Determine the (x, y) coordinate at the center of the cell enclosing the given text.  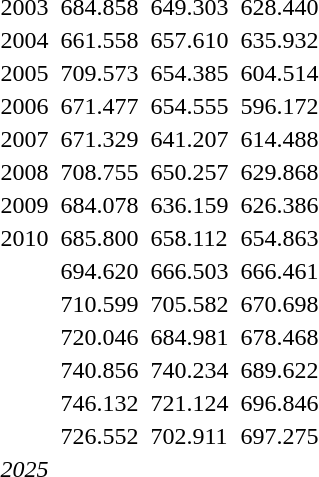
710.599 (100, 304)
746.132 (100, 403)
661.558 (100, 40)
702.911 (190, 436)
658.112 (190, 238)
705.582 (190, 304)
684.981 (190, 337)
666.503 (190, 271)
650.257 (190, 172)
740.856 (100, 370)
636.159 (190, 205)
641.207 (190, 139)
720.046 (100, 337)
671.477 (100, 106)
654.555 (190, 106)
721.124 (190, 403)
685.800 (100, 238)
671.329 (100, 139)
684.078 (100, 205)
709.573 (100, 73)
740.234 (190, 370)
708.755 (100, 172)
726.552 (100, 436)
657.610 (190, 40)
694.620 (100, 271)
654.385 (190, 73)
